Scan for the cell matching the given text and deliver its (x, y) coordinate at center. 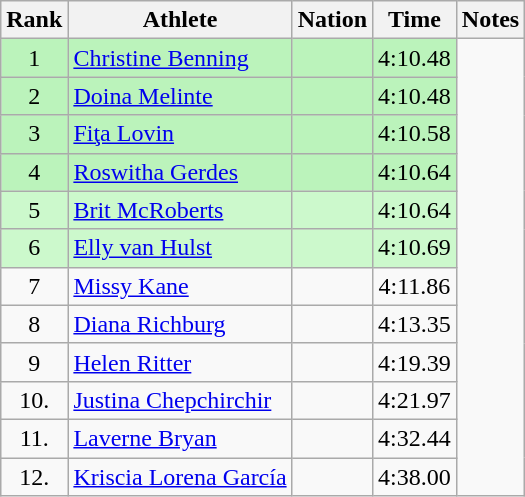
Athlete (180, 20)
5 (34, 210)
4:11.86 (415, 286)
Christine Benning (180, 58)
Helen Ritter (180, 362)
6 (34, 248)
1 (34, 58)
Fiţa Lovin (180, 134)
4:10.58 (415, 134)
Laverne Bryan (180, 438)
10. (34, 400)
Brit McRoberts (180, 210)
2 (34, 96)
Notes (490, 20)
7 (34, 286)
4:21.97 (415, 400)
4 (34, 172)
Diana Richburg (180, 324)
4:19.39 (415, 362)
Missy Kane (180, 286)
Nation (332, 20)
12. (34, 477)
4:32.44 (415, 438)
3 (34, 134)
4:38.00 (415, 477)
11. (34, 438)
Time (415, 20)
Elly van Hulst (180, 248)
Doina Melinte (180, 96)
Kriscia Lorena García (180, 477)
Roswitha Gerdes (180, 172)
Rank (34, 20)
4:13.35 (415, 324)
9 (34, 362)
Justina Chepchirchir (180, 400)
8 (34, 324)
4:10.69 (415, 248)
